Search for the cell housing the specified text and yield its [X, Y] center coordinate. 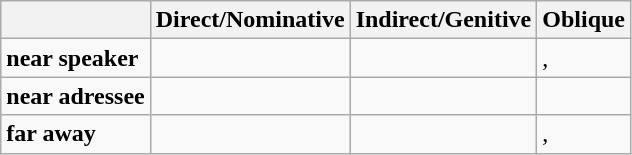
near speaker [76, 58]
near adressee [76, 96]
Direct/Nominative [250, 20]
Indirect/Genitive [444, 20]
far away [76, 134]
Oblique [584, 20]
